Locate the cell with the specified text and output its (X, Y) center coordinate. 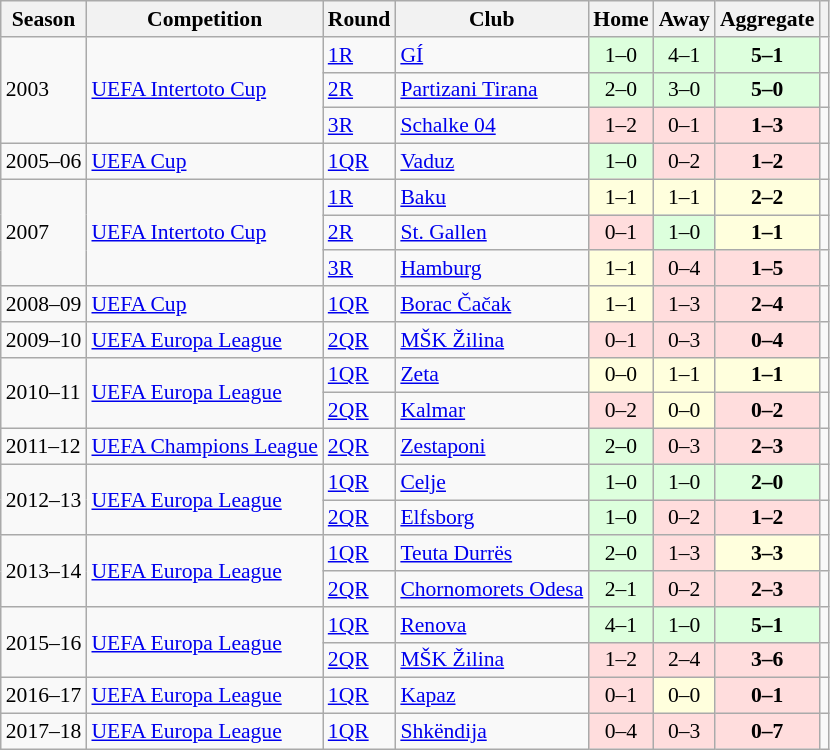
UEFA Champions League (204, 447)
3–6 (767, 660)
Zeta (492, 375)
2008–09 (44, 304)
Round (360, 19)
GÍ (492, 55)
3–0 (684, 90)
5–0 (767, 90)
Hamburg (492, 269)
Elfsborg (492, 518)
Teuta Durrës (492, 554)
Away (684, 19)
Vaduz (492, 162)
2012–13 (44, 500)
Home (620, 19)
2017–18 (44, 732)
2016–17 (44, 696)
3–3 (767, 554)
2007 (44, 232)
Club (492, 19)
Competition (204, 19)
1–5 (767, 269)
Zestaponi (492, 447)
Shkëndija (492, 732)
2–2 (767, 197)
Baku (492, 197)
Chornomorets Odesa (492, 589)
Borac Čačak (492, 304)
Kalmar (492, 411)
Renova (492, 625)
2003 (44, 90)
2015–16 (44, 642)
2–1 (620, 589)
Season (44, 19)
0–7 (767, 732)
2010–11 (44, 392)
Schalke 04 (492, 126)
Celje (492, 482)
2005–06 (44, 162)
Partizani Tirana (492, 90)
Kapaz (492, 696)
Aggregate (767, 19)
2013–14 (44, 572)
St. Gallen (492, 233)
2009–10 (44, 340)
2011–12 (44, 447)
